For the text-containing cell, return its midpoint in [x, y] coordinate format. 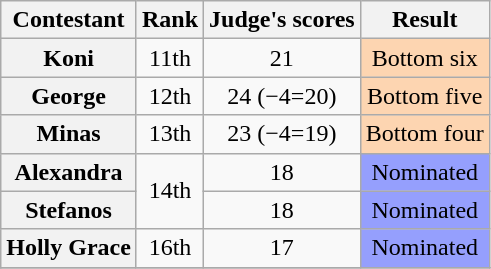
George [69, 96]
13th [170, 134]
Stefanos [69, 210]
11th [170, 58]
Bottom four [424, 134]
Judge's scores [282, 20]
Alexandra [69, 172]
Result [424, 20]
Holly Grace [69, 248]
Bottom five [424, 96]
Bottom six [424, 58]
Koni [69, 58]
Minas [69, 134]
24 (−4=20) [282, 96]
17 [282, 248]
Contestant [69, 20]
12th [170, 96]
Rank [170, 20]
14th [170, 191]
23 (−4=19) [282, 134]
16th [170, 248]
21 [282, 58]
